Return the (x, y) coordinate for the center point of the cell that contains the specified text.  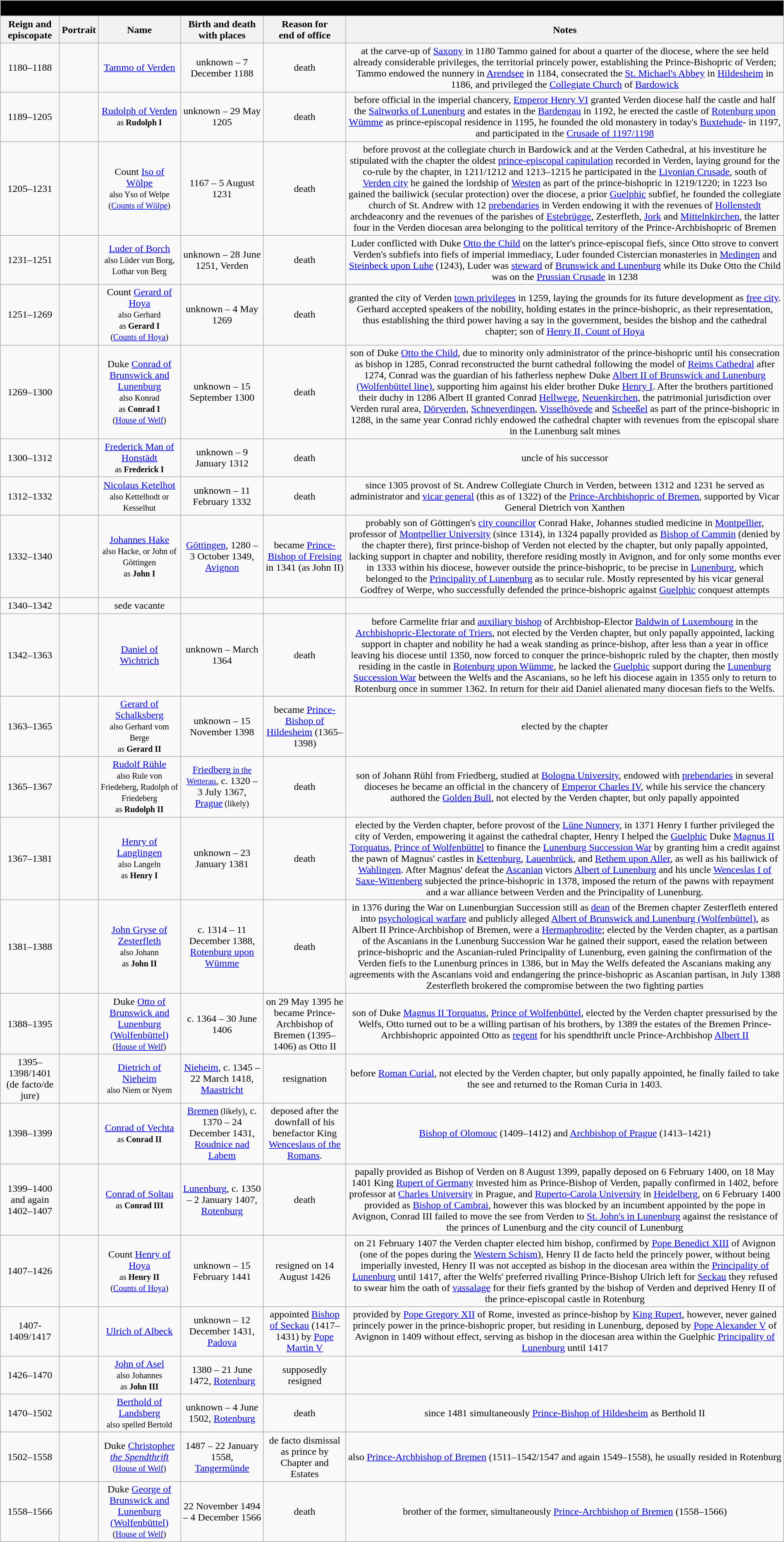
unknown – 23 January 1381 (222, 858)
on 29 May 1395 he became Prince-Archbishop of Bremen (1395–1406) as Otto II (304, 1024)
Duke Christopher the Spendthrift(House of Welf) (140, 1456)
1167 – 5 August 1231 (222, 189)
sede vacante (140, 605)
1363–1365 (30, 727)
1367–1381 (30, 858)
Count Iso of Wölpealso Yso of Welpe(Counts of Wölpe) (140, 189)
c. 1364 – 30 June 1406 (222, 1024)
1399–1400 and again 1402–1407 (30, 1199)
Notes (565, 30)
1300–1312 (30, 458)
unknown – 15 September 1300 (222, 392)
supposedly resigned (304, 1375)
unknown – 4 May 1269 (222, 315)
1398–1399 (30, 1133)
appointed Bishop of Seckau (1417–1431) by Pope Martin V (304, 1332)
became Prince-Bishop of Freising in 1341 (as John II) (304, 556)
Nieheim, c. 1345 – 22 March 1418, Maastricht (222, 1078)
Bishop of Olomouc (1409–1412) and Archbishop of Prague (1413–1421) (565, 1133)
1388–1395 (30, 1024)
Frederick Man of Honstädtas Frederick I (140, 458)
1342–1363 (30, 655)
1380 – 21 June 1472, Rotenburg (222, 1375)
Rudolf Rühlealso Rule von Friedeberg, Rudolph of Friedebergas Rudolph II (140, 787)
unknown – 4 June 1502, Rotenburg (222, 1413)
Henry of Langlingenalso Langelnas Henry I (140, 858)
Duke George of Brunswick and Lunenburg (Wolfenbüttel)(House of Welf) (140, 1511)
1395–1398/1401 (de facto/de jure) (30, 1078)
Rudolph of Verdenas Rudolph I (140, 117)
1502–1558 (30, 1456)
22 November 1494 – 4 December 1566 (222, 1511)
resigned on 14 August 1426 (304, 1271)
Birth and deathwith places (222, 30)
deposed after the downfall of his benefactor King Wenceslaus of the Romans. (304, 1133)
Duke Otto of Brunswick and Lunenburg (Wolfenbüttel)(House of Welf) (140, 1024)
unknown – 28 June 1251, Verden (222, 260)
unknown – 11 February 1332 (222, 496)
de facto dismissal as prince by Chapter and Estates (304, 1456)
1269–1300 (30, 392)
Berthold of Landsbergalso spelled Bertold (140, 1413)
Count Gerard of Hoyaalso Gerhardas Gerard I(Counts of Hoya) (140, 315)
1189–1205 (30, 117)
Portrait (79, 30)
1470–1502 (30, 1413)
uncle of his successor (565, 458)
unknown – 12 December 1431, Padova (222, 1332)
1558–1566 (30, 1511)
1487 – 22 January 1558, Tangermünde (222, 1456)
since 1481 simultaneously Prince-Bishop of Hildesheim as Berthold II (565, 1413)
Reason for end of office (304, 30)
brother of the former, simultaneously Prince-Archbishop of Bremen (1558–1566) (565, 1511)
1340–1342 (30, 605)
Johannes Hake also Hacke, or John of Göttingenas John I (140, 556)
Name (140, 30)
unknown – 15 February 1441 (222, 1271)
c. 1314 – 11 December 1388, Rotenburg upon Wümme (222, 947)
unknown – March 1364 (222, 655)
Dietrich of Nieheimalso Niem or Nyem (140, 1078)
1407-1409/1417 (30, 1332)
1426–1470 (30, 1375)
Gerard of Schalksbergalso Gerhard vom Bergeas Gerard II (140, 727)
resignation (304, 1078)
unknown – 7 December 1188 (222, 68)
Reign and episcopate (30, 30)
unknown – 9 January 1312 (222, 458)
Lunenburg, c. 1350 – 2 January 1407, Rotenburg (222, 1199)
1312–1332 (30, 496)
Bremen (likely), c. 1370 – 24 December 1431, Roudnice nad Labem (222, 1133)
Daniel of Wichtrich (140, 655)
1332–1340 (30, 556)
Tammo of Verden (140, 68)
1365–1367 (30, 787)
Friedberg in the Wetterau, c. 1320 – 3 July 1367, Prague (likely) (222, 787)
elected by the chapter (565, 727)
Ulrich of Albeck (140, 1332)
Nicolaus Ketelhotalso Kettelhodt or Kesselhut (140, 496)
Roman Catholic Prince-Bishops of Verden (1180–1566) (392, 8)
1407–1426 (30, 1271)
Conrad of Vechtaas Conrad II (140, 1133)
Count Henry of Hoyaas Henry II(Counts of Hoya) (140, 1271)
unknown – 15 November 1398 (222, 727)
Luder of Borchalso Lüder vun Borg, Lothar von Berg (140, 260)
1180–1188 (30, 68)
John Gryse of Zesterflethalso Johannas John II (140, 947)
Conrad of Soltauas Conrad III (140, 1199)
became Prince-Bishop of Hildesheim (1365–1398) (304, 727)
1205–1231 (30, 189)
Göttingen, 1280 – 3 October 1349, Avignon (222, 556)
John of Aselalso Johannesas John III (140, 1375)
1381–1388 (30, 947)
1231–1251 (30, 260)
Duke Conrad of Brunswick and Lunenburgalso Konradas Conrad I(House of Welf) (140, 392)
1251–1269 (30, 315)
also Prince-Archbishop of Bremen (1511–1542/1547 and again 1549–1558), he usually resided in Rotenburg (565, 1456)
unknown – 29 May 1205 (222, 117)
